Return the (X, Y) coordinate for the center point of the cell that contains the specified text.  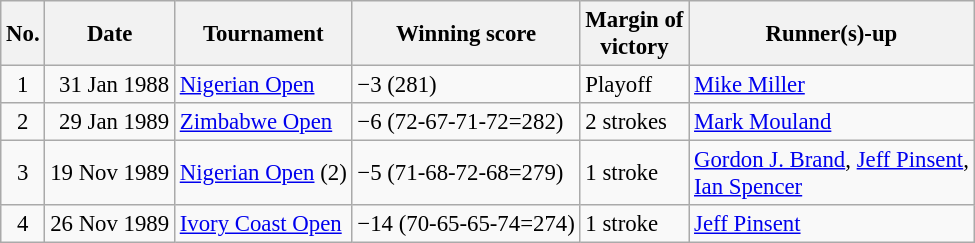
19 Nov 1989 (110, 174)
2 strokes (634, 122)
−6 (72-67-71-72=282) (466, 122)
Nigerian Open (2) (263, 174)
1 (23, 85)
Jeff Pinsent (832, 224)
No. (23, 34)
Zimbabwe Open (263, 122)
Runner(s)-up (832, 34)
Margin ofvictory (634, 34)
Tournament (263, 34)
Mark Mouland (832, 122)
3 (23, 174)
Date (110, 34)
2 (23, 122)
−14 (70-65-65-74=274) (466, 224)
Winning score (466, 34)
26 Nov 1989 (110, 224)
31 Jan 1988 (110, 85)
4 (23, 224)
−3 (281) (466, 85)
Nigerian Open (263, 85)
Mike Miller (832, 85)
Gordon J. Brand, Jeff Pinsent, Ian Spencer (832, 174)
Playoff (634, 85)
−5 (71-68-72-68=279) (466, 174)
29 Jan 1989 (110, 122)
Ivory Coast Open (263, 224)
